Return (X, Y) of the center of cell containing provided text 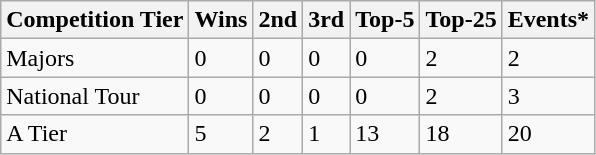
20 (548, 134)
Top-5 (385, 20)
18 (461, 134)
Events* (548, 20)
3 (548, 96)
A Tier (95, 134)
1 (326, 134)
3rd (326, 20)
5 (221, 134)
National Tour (95, 96)
Top-25 (461, 20)
Competition Tier (95, 20)
Majors (95, 58)
Wins (221, 20)
13 (385, 134)
2nd (278, 20)
